Locate the cell with the specified text and output its [x, y] center coordinate. 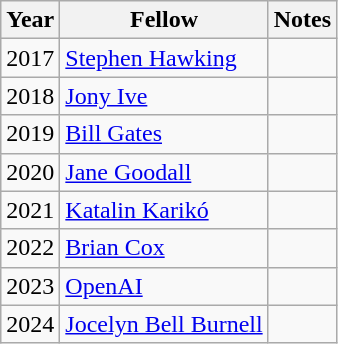
2021 [30, 210]
2017 [30, 58]
2020 [30, 172]
Jony Ive [164, 96]
Bill Gates [164, 134]
OpenAI [164, 286]
Brian Cox [164, 248]
2023 [30, 286]
2022 [30, 248]
2024 [30, 324]
Jane Goodall [164, 172]
2019 [30, 134]
Katalin Karikó [164, 210]
Jocelyn Bell Burnell [164, 324]
Fellow [164, 20]
2018 [30, 96]
Year [30, 20]
Notes [302, 20]
Stephen Hawking [164, 58]
